Find where the given text appears and provide that cell's center as (X, Y) coordinate. 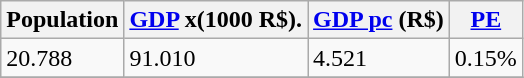
PE (486, 20)
91.010 (216, 58)
20.788 (62, 58)
GDP x(1000 R$). (216, 20)
0.15% (486, 58)
4.521 (379, 58)
Population (62, 20)
GDP pc (R$) (379, 20)
